Detect which cell encompasses the target text, then output its [x, y] center coordinate. 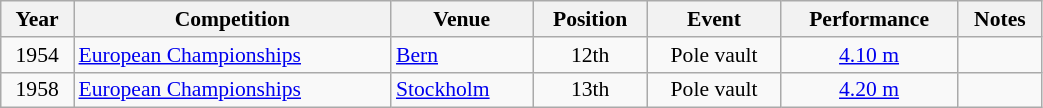
Notes [1000, 19]
Stockholm [462, 90]
13th [590, 90]
4.20 m [868, 90]
1954 [38, 55]
4.10 m [868, 55]
12th [590, 55]
Year [38, 19]
Position [590, 19]
Performance [868, 19]
Competition [232, 19]
Venue [462, 19]
Event [714, 19]
Bern [462, 55]
1958 [38, 90]
